Return (X, Y) of the center of cell containing provided text 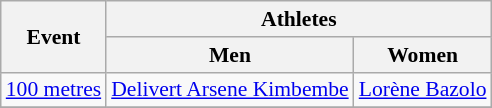
Athletes (298, 19)
Lorène Bazolo (423, 90)
Women (423, 55)
Event (54, 36)
100 metres (54, 90)
Delivert Arsene Kimbembe (230, 90)
Men (230, 55)
